Identify which cell holds the provided text, then report its [x, y] central coordinate. 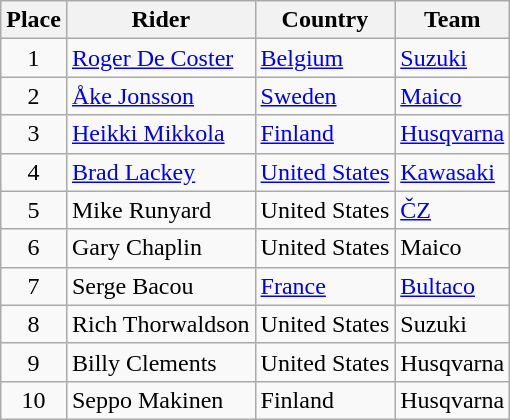
ČZ [452, 210]
Åke Jonsson [160, 96]
Serge Bacou [160, 286]
Kawasaki [452, 172]
5 [34, 210]
7 [34, 286]
8 [34, 324]
9 [34, 362]
Billy Clements [160, 362]
Bultaco [452, 286]
Rich Thorwaldson [160, 324]
Sweden [325, 96]
Country [325, 20]
Belgium [325, 58]
1 [34, 58]
Heikki Mikkola [160, 134]
Place [34, 20]
10 [34, 400]
Brad Lackey [160, 172]
Roger De Coster [160, 58]
France [325, 286]
2 [34, 96]
Team [452, 20]
Mike Runyard [160, 210]
Seppo Makinen [160, 400]
6 [34, 248]
4 [34, 172]
Gary Chaplin [160, 248]
Rider [160, 20]
3 [34, 134]
